Determine the (X, Y) coordinate at the center of the cell enclosing the given text.  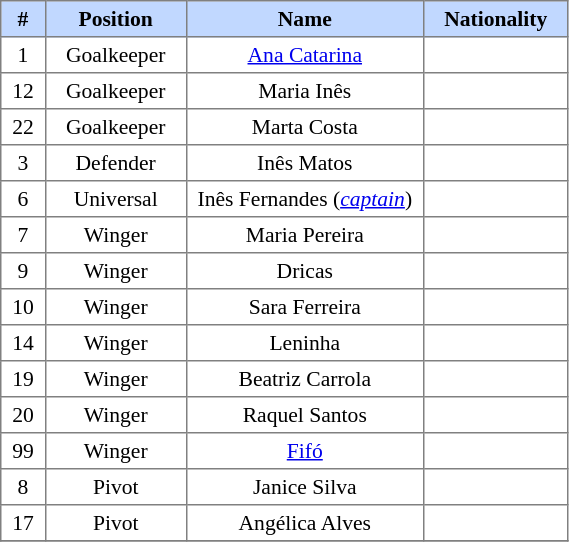
# (23, 19)
Dricas (304, 271)
14 (23, 343)
Janice Silva (304, 487)
Sara Ferreira (304, 307)
17 (23, 523)
Nationality (496, 19)
Raquel Santos (304, 415)
1 (23, 55)
Inês Fernandes (captain) (304, 199)
19 (23, 379)
Name (304, 19)
Universal (116, 199)
Inês Matos (304, 163)
8 (23, 487)
Beatriz Carrola (304, 379)
99 (23, 451)
22 (23, 127)
20 (23, 415)
7 (23, 235)
Ana Catarina (304, 55)
3 (23, 163)
Position (116, 19)
Maria Inês (304, 91)
Angélica Alves (304, 523)
Marta Costa (304, 127)
12 (23, 91)
Defender (116, 163)
10 (23, 307)
Fifó (304, 451)
6 (23, 199)
Leninha (304, 343)
Maria Pereira (304, 235)
9 (23, 271)
